Find where the given text appears and provide that cell's center as [X, Y] coordinate. 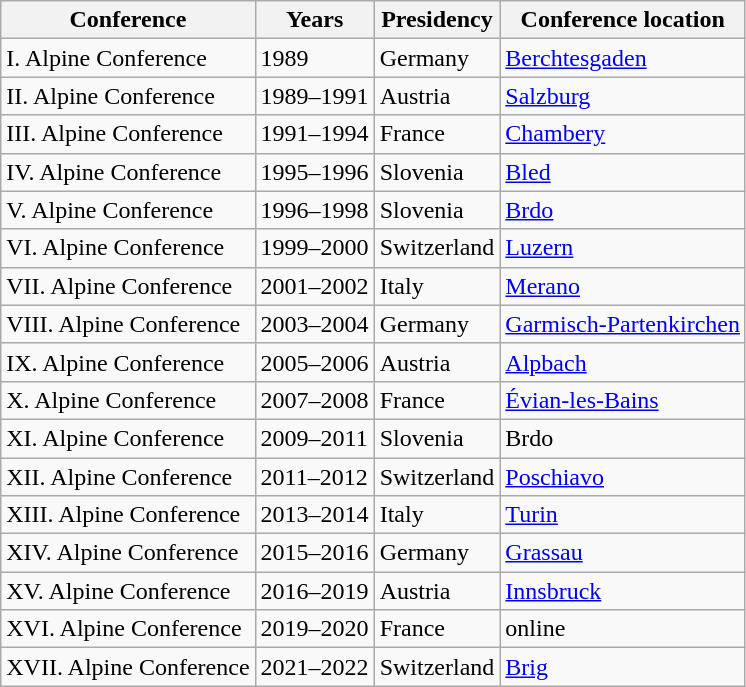
2016–2019 [314, 591]
1991–1994 [314, 134]
XI. Alpine Conference [128, 438]
2001–2002 [314, 286]
V. Alpine Conference [128, 210]
Chambery [623, 134]
2019–2020 [314, 629]
Alpbach [623, 362]
Salzburg [623, 96]
Merano [623, 286]
VI. Alpine Conference [128, 248]
2021–2022 [314, 667]
online [623, 629]
I. Alpine Conference [128, 58]
Turin [623, 515]
2015–2016 [314, 553]
Évian-les-Bains [623, 400]
XIV. Alpine Conference [128, 553]
XVII. Alpine Conference [128, 667]
XV. Alpine Conference [128, 591]
2007–2008 [314, 400]
X. Alpine Conference [128, 400]
2009–2011 [314, 438]
1989–1991 [314, 96]
1999–2000 [314, 248]
IX. Alpine Conference [128, 362]
Berchtesgaden [623, 58]
2005–2006 [314, 362]
VIII. Alpine Conference [128, 324]
1995–1996 [314, 172]
Brig [623, 667]
Poschiavo [623, 477]
Conference [128, 20]
XIII. Alpine Conference [128, 515]
Luzern [623, 248]
Years [314, 20]
III. Alpine Conference [128, 134]
XII. Alpine Conference [128, 477]
1996–1998 [314, 210]
1989 [314, 58]
Presidency [437, 20]
Garmisch-Partenkirchen [623, 324]
II. Alpine Conference [128, 96]
VII. Alpine Conference [128, 286]
Conference location [623, 20]
Innsbruck [623, 591]
2011–2012 [314, 477]
Bled [623, 172]
2013–2014 [314, 515]
XVI. Alpine Conference [128, 629]
IV. Alpine Conference [128, 172]
2003–2004 [314, 324]
Grassau [623, 553]
